Search for the cell housing the specified text and yield its [X, Y] center coordinate. 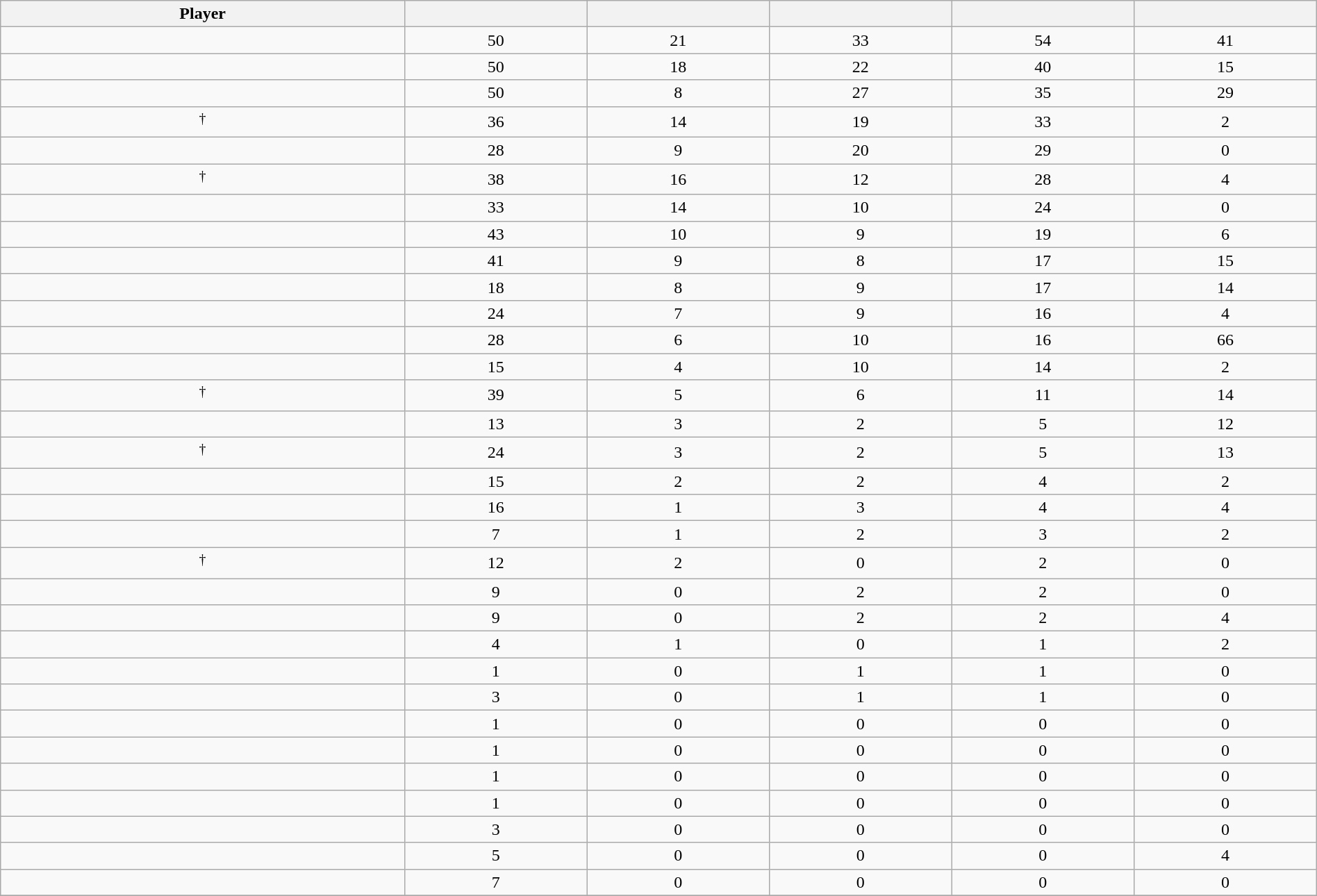
54 [1043, 40]
39 [496, 396]
36 [496, 122]
35 [1043, 93]
38 [496, 179]
11 [1043, 396]
22 [861, 67]
40 [1043, 67]
21 [678, 40]
Player [203, 14]
43 [496, 234]
66 [1225, 340]
20 [861, 151]
27 [861, 93]
